Return (X, Y) of the center of cell containing provided text 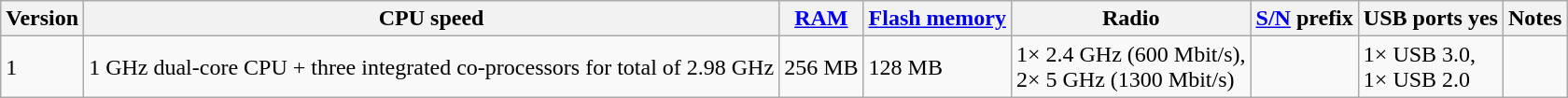
USB ports yes (1430, 19)
1 GHz dual-core CPU + three integrated co-processors for total of 2.98 GHz (431, 67)
S/N prefix (1305, 19)
Notes (1534, 19)
128 MB (937, 67)
Version (43, 19)
CPU speed (431, 19)
Radio (1131, 19)
RAM (821, 19)
Flash memory (937, 19)
256 MB (821, 67)
1 (43, 67)
1× 2.4 GHz (600 Mbit/s),2× 5 GHz (1300 Mbit/s) (1131, 67)
1× USB 3.0,1× USB 2.0 (1430, 67)
